From the cell containing the given text, extract its center point as [X, Y] coordinate. 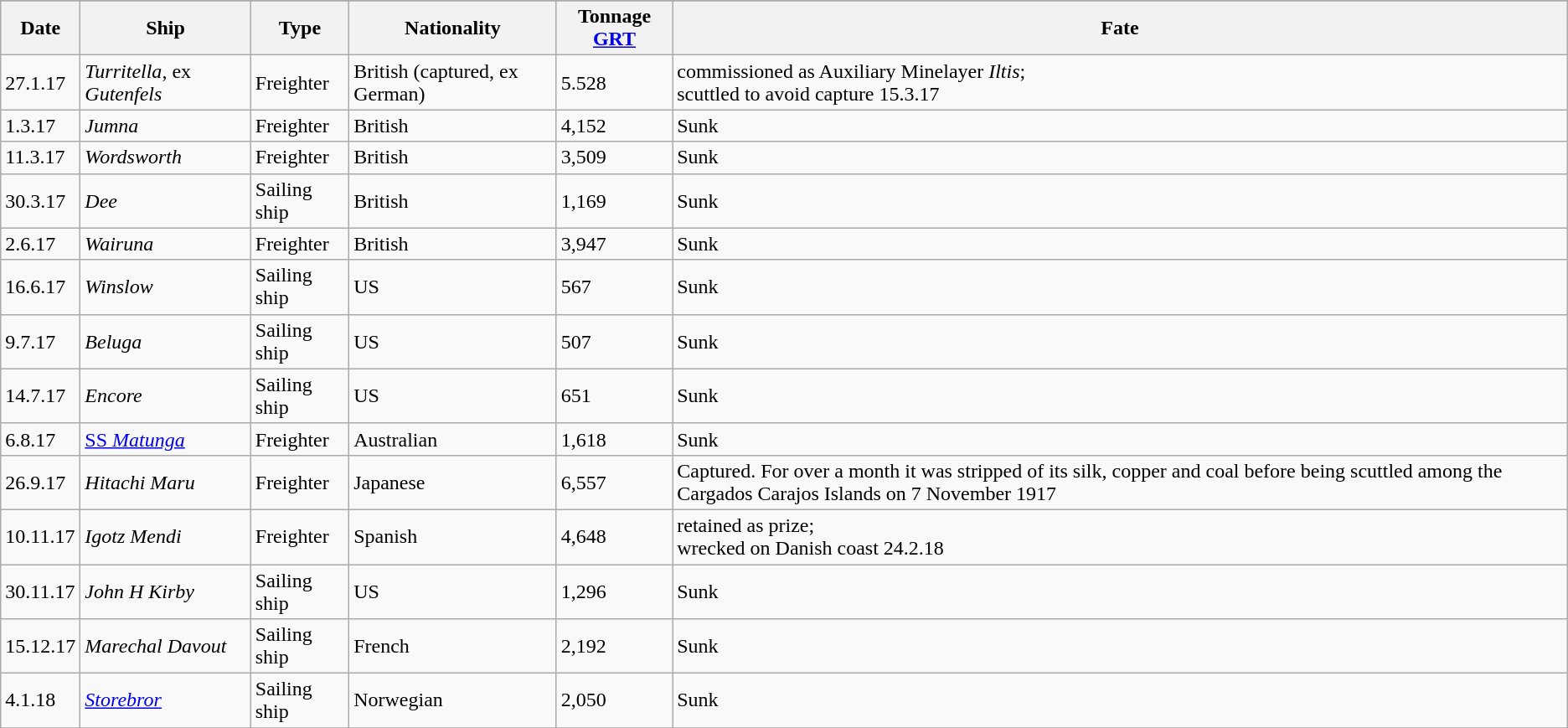
Wairuna [166, 244]
Australian [453, 439]
Ship [166, 28]
30.3.17 [40, 201]
Igotz Mendi [166, 536]
6,557 [614, 483]
John H Kirby [166, 591]
Spanish [453, 536]
3,509 [614, 157]
2,192 [614, 647]
4,648 [614, 536]
Type [300, 28]
Beluga [166, 342]
11.3.17 [40, 157]
French [453, 647]
Norwegian [453, 700]
Storebror [166, 700]
2.6.17 [40, 244]
5.528 [614, 82]
651 [614, 395]
commissioned as Auxiliary Minelayer Iltis; scuttled to avoid capture 15.3.17 [1121, 82]
27.1.17 [40, 82]
Jumna [166, 126]
Nationality [453, 28]
Dee [166, 201]
1,169 [614, 201]
Marechal Davout [166, 647]
3,947 [614, 244]
567 [614, 287]
4.1.18 [40, 700]
Fate [1121, 28]
30.11.17 [40, 591]
15.12.17 [40, 647]
1,296 [614, 591]
Captured. For over a month it was stripped of its silk, copper and coal before being scuttled among the Cargados Carajos Islands on 7 November 1917 [1121, 483]
Tonnage GRT [614, 28]
2,050 [614, 700]
British (captured, ex German) [453, 82]
SS Matunga [166, 439]
1.3.17 [40, 126]
6.8.17 [40, 439]
26.9.17 [40, 483]
retained as prize; wrecked on Danish coast 24.2.18 [1121, 536]
Winslow [166, 287]
Hitachi Maru [166, 483]
Japanese [453, 483]
Date [40, 28]
16.6.17 [40, 287]
Wordsworth [166, 157]
14.7.17 [40, 395]
Turritella, ex Gutenfels [166, 82]
507 [614, 342]
10.11.17 [40, 536]
9.7.17 [40, 342]
1,618 [614, 439]
Encore [166, 395]
4,152 [614, 126]
